Search for the cell housing the specified text and yield its [x, y] center coordinate. 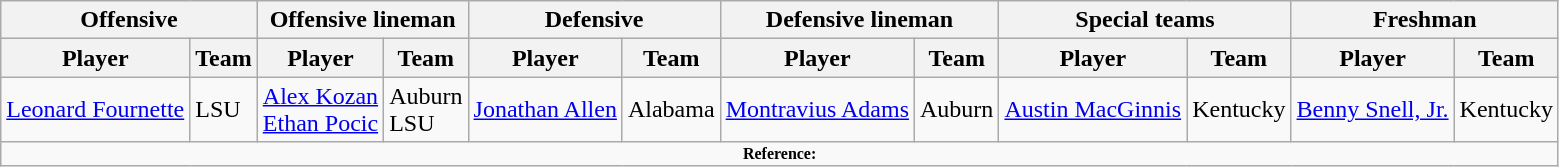
Defensive lineman [860, 20]
Special teams [1145, 20]
Offensive lineman [362, 20]
AuburnLSU [426, 110]
Austin MacGinnis [1093, 110]
Reference: [780, 154]
Benny Snell, Jr. [1372, 110]
Leonard Fournette [96, 110]
Offensive [130, 20]
Montravius Adams [817, 110]
Freshman [1424, 20]
LSU [224, 110]
Alabama [671, 110]
Auburn [957, 110]
Jonathan Allen [545, 110]
Defensive [594, 20]
Alex KozanEthan Pocic [320, 110]
